Find where the given text appears and provide that cell's center as (x, y) coordinate. 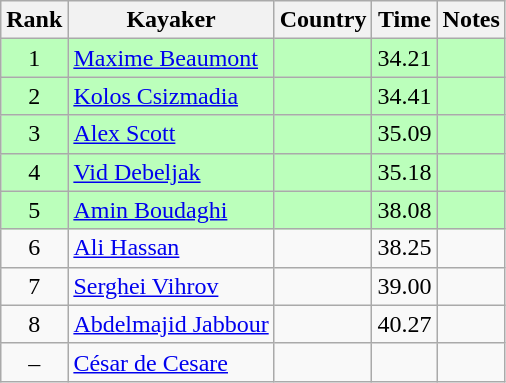
Serghei Vihrov (171, 286)
7 (34, 286)
Kolos Csizmadia (171, 96)
34.21 (404, 58)
Notes (471, 20)
39.00 (404, 286)
Vid Debeljak (171, 172)
Rank (34, 20)
Kayaker (171, 20)
5 (34, 210)
Abdelmajid Jabbour (171, 324)
6 (34, 248)
38.25 (404, 248)
Country (323, 20)
2 (34, 96)
Time (404, 20)
Alex Scott (171, 134)
38.08 (404, 210)
– (34, 362)
34.41 (404, 96)
35.09 (404, 134)
8 (34, 324)
3 (34, 134)
Ali Hassan (171, 248)
Amin Boudaghi (171, 210)
César de Cesare (171, 362)
Maxime Beaumont (171, 58)
35.18 (404, 172)
40.27 (404, 324)
1 (34, 58)
4 (34, 172)
